Locate the cell with the specified text and output its (x, y) center coordinate. 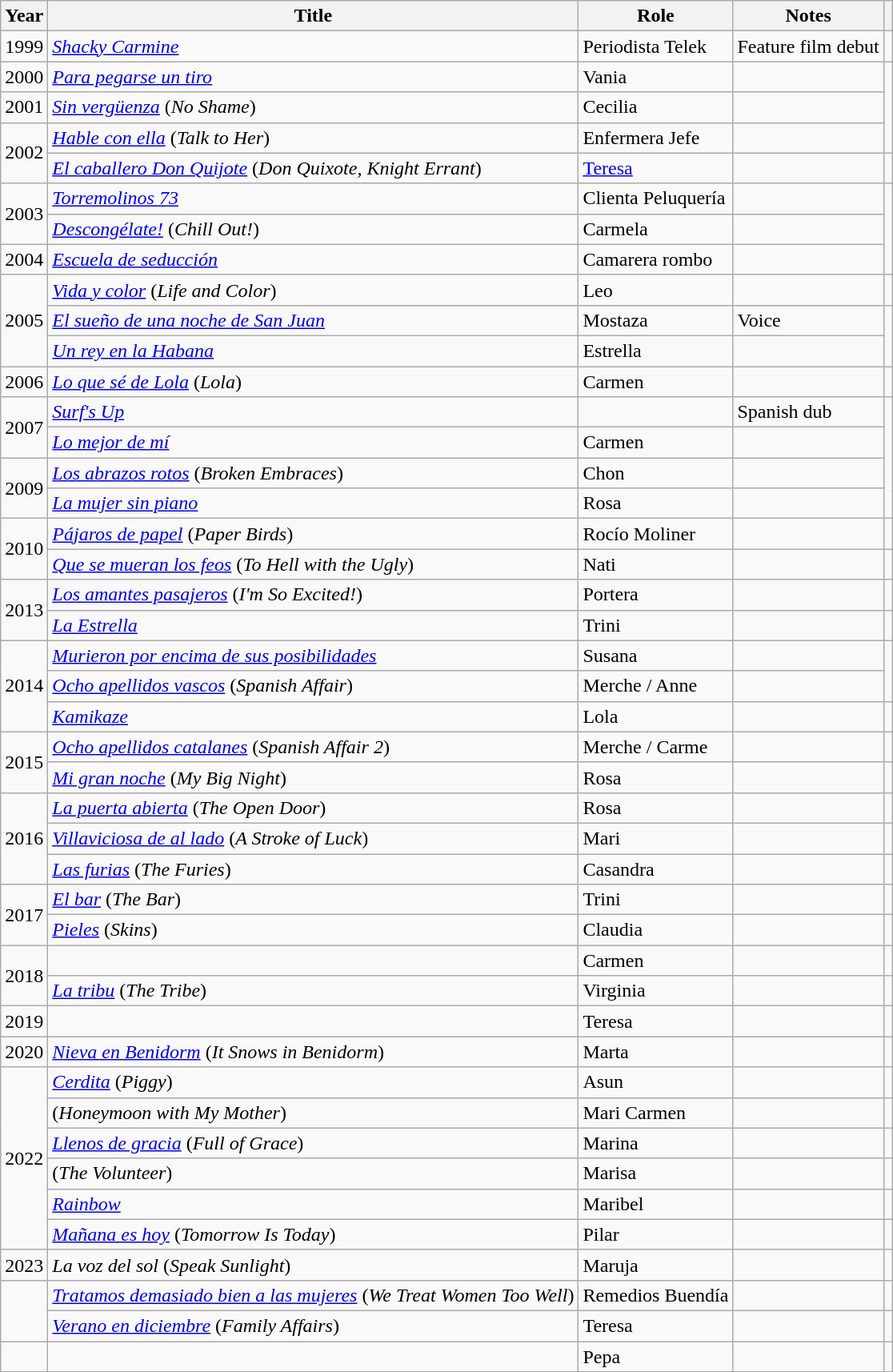
Marisa (656, 1173)
1999 (24, 46)
Los abrazos rotos (Broken Embraces) (314, 473)
Rocío Moliner (656, 534)
2009 (24, 488)
Descongélate! (Chill Out!) (314, 229)
La tribu (The Tribe) (314, 991)
Escuela de seducción (314, 259)
2015 (24, 762)
Pepa (656, 1357)
Camarera rombo (656, 259)
2020 (24, 1052)
Marta (656, 1052)
Asun (656, 1082)
2006 (24, 382)
Sin vergüenza (No Shame) (314, 107)
2004 (24, 259)
Estrella (656, 351)
Llenos de gracia (Full of Grace) (314, 1143)
Nieva en Benidorm (It Snows in Benidorm) (314, 1052)
Enfermera Jefe (656, 138)
Kamikaze (314, 716)
Spanish dub (808, 412)
Villaviciosa de al lado (A Stroke of Luck) (314, 838)
Susana (656, 656)
Ocho apellidos catalanes (Spanish Affair 2) (314, 747)
2023 (24, 1265)
Year (24, 16)
Carmela (656, 229)
Mostaza (656, 320)
Para pegarse un tiro (314, 77)
Hable con ella (Talk to Her) (314, 138)
(Honeymoon with My Mother) (314, 1113)
Role (656, 16)
Las furias (The Furies) (314, 869)
2007 (24, 427)
Maribel (656, 1204)
La Estrella (314, 625)
La voz del sol (Speak Sunlight) (314, 1265)
Merche / Anne (656, 686)
Title (314, 16)
2022 (24, 1158)
Voice (808, 320)
Ocho apellidos vascos (Spanish Affair) (314, 686)
Mari Carmen (656, 1113)
2002 (24, 153)
Shacky Carmine (314, 46)
Cecilia (656, 107)
Pájaros de papel (Paper Birds) (314, 534)
Lola (656, 716)
2014 (24, 686)
Casandra (656, 869)
2000 (24, 77)
El caballero Don Quijote (Don Quixote, Knight Errant) (314, 168)
Leo (656, 290)
2016 (24, 838)
2013 (24, 610)
Marina (656, 1143)
Pieles (Skins) (314, 930)
Un rey en la Habana (314, 351)
El bar (The Bar) (314, 900)
Mañana es hoy (Tomorrow Is Today) (314, 1234)
2003 (24, 214)
Torremolinos 73 (314, 199)
Mari (656, 838)
Verano en diciembre (Family Affairs) (314, 1326)
Clienta Peluquería (656, 199)
Feature film debut (808, 46)
Maruja (656, 1265)
La mujer sin piano (314, 503)
Lo que sé de Lola (Lola) (314, 382)
Notes (808, 16)
2001 (24, 107)
Cerdita (Piggy) (314, 1082)
El sueño de una noche de San Juan (314, 320)
Nati (656, 564)
Mi gran noche (My Big Night) (314, 777)
Rainbow (314, 1204)
Surf's Up (314, 412)
Pilar (656, 1234)
2018 (24, 976)
Los amantes pasajeros (I'm So Excited!) (314, 595)
Lo mejor de mí (314, 443)
Virginia (656, 991)
2019 (24, 1021)
Claudia (656, 930)
Murieron por encima de sus posibilidades (314, 656)
2017 (24, 915)
Tratamos demasiado bien a las mujeres (We Treat Women Too Well) (314, 1295)
Remedios Buendía (656, 1295)
Que se mueran los feos (To Hell with the Ugly) (314, 564)
Vida y color (Life and Color) (314, 290)
Portera (656, 595)
Merche / Carme (656, 747)
2010 (24, 549)
Periodista Telek (656, 46)
Chon (656, 473)
(The Volunteer) (314, 1173)
Vania (656, 77)
La puerta abierta (The Open Door) (314, 808)
2005 (24, 320)
